Return (x, y) of the center of cell containing provided text 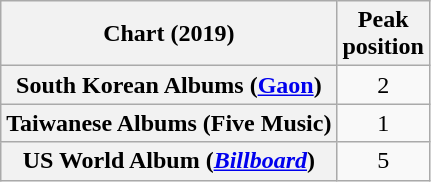
5 (383, 161)
Chart (2019) (169, 34)
2 (383, 85)
1 (383, 123)
Peakposition (383, 34)
South Korean Albums (Gaon) (169, 85)
Taiwanese Albums (Five Music) (169, 123)
US World Album (Billboard) (169, 161)
